Provide the [X, Y] coordinate of the cell's center where the given text is located.  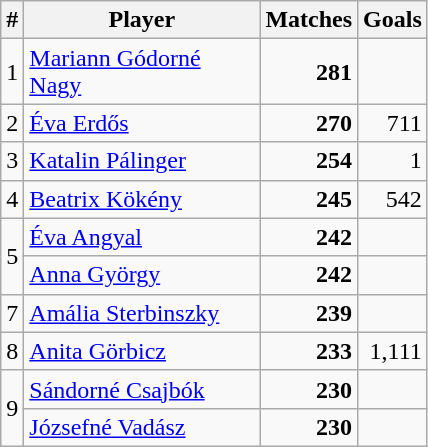
4 [12, 199]
233 [309, 351]
270 [309, 123]
3 [12, 161]
542 [393, 199]
1,111 [393, 351]
245 [309, 199]
239 [309, 313]
Józsefné Vadász [142, 427]
# [12, 20]
7 [12, 313]
Éva Erdős [142, 123]
Beatrix Kökény [142, 199]
8 [12, 351]
9 [12, 408]
281 [309, 72]
Katalin Pálinger [142, 161]
711 [393, 123]
Anita Görbicz [142, 351]
Anna György [142, 275]
5 [12, 256]
Sándorné Csajbók [142, 389]
Goals [393, 20]
Mariann Gódorné Nagy [142, 72]
Éva Angyal [142, 237]
2 [12, 123]
Player [142, 20]
Matches [309, 20]
254 [309, 161]
Amália Sterbinszky [142, 313]
